Extract the [X, Y] coordinate from the center of the cell holding the provided text.  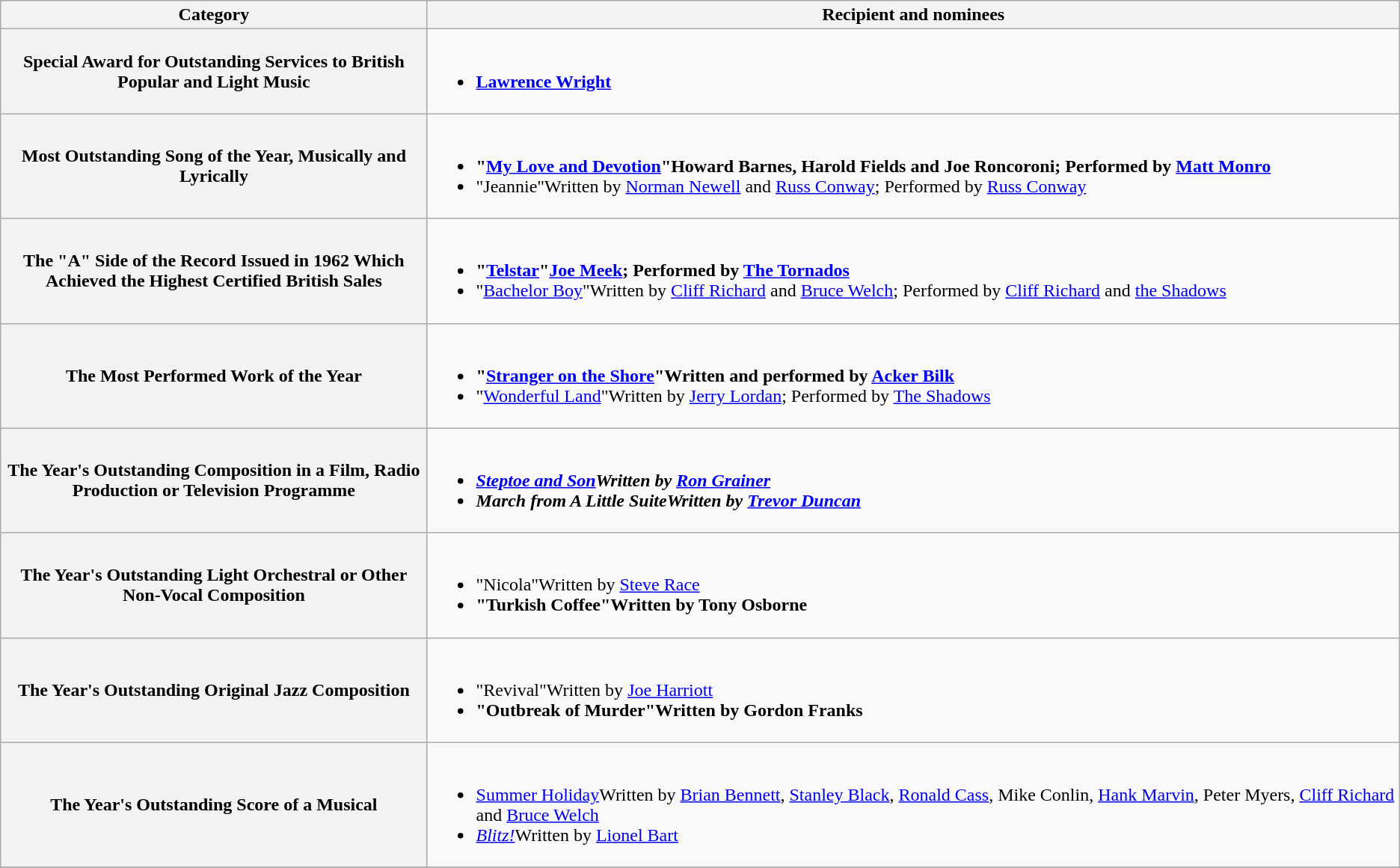
Most Outstanding Song of the Year, Musically and Lyrically [214, 166]
The "A" Side of the Record Issued in 1962 Which Achieved the Highest Certified British Sales [214, 271]
Steptoe and SonWritten by Ron GrainerMarch from A Little SuiteWritten by Trevor Duncan [913, 480]
Recipient and nominees [913, 15]
The Most Performed Work of the Year [214, 376]
Category [214, 15]
"Nicola"Written by Steve Race"Turkish Coffee"Written by Tony Osborne [913, 585]
The Year's Outstanding Original Jazz Composition [214, 690]
The Year's Outstanding Score of a Musical [214, 805]
The Year's Outstanding Composition in a Film, Radio Production or Television Programme [214, 480]
The Year's Outstanding Light Orchestral or Other Non-Vocal Composition [214, 585]
Special Award for Outstanding Services to British Popular and Light Music [214, 72]
"Telstar"Joe Meek; Performed by The Tornados"Bachelor Boy"Written by Cliff Richard and Bruce Welch; Performed by Cliff Richard and the Shadows [913, 271]
"Stranger on the Shore"Written and performed by Acker Bilk"Wonderful Land"Written by Jerry Lordan; Performed by The Shadows [913, 376]
"Revival"Written by Joe Harriott"Outbreak of Murder"Written by Gordon Franks [913, 690]
Lawrence Wright [913, 72]
